Return [X, Y] of the center of cell containing provided text 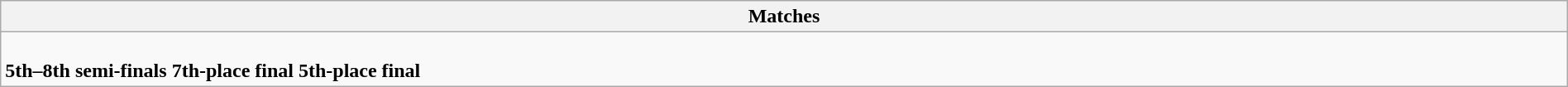
5th–8th semi-finals 7th-place final 5th-place final [784, 60]
Matches [784, 17]
